Locate the cell with the specified text and output its [X, Y] center coordinate. 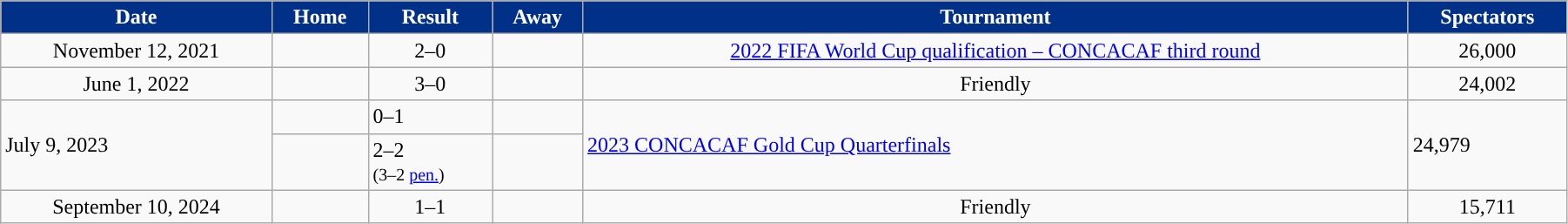
2–2(3–2 pen.) [430, 162]
15,711 [1487, 207]
September 10, 2024 [137, 207]
Tournament [995, 17]
2–0 [430, 51]
2023 CONCACAF Gold Cup Quarterfinals [995, 145]
1–1 [430, 207]
July 9, 2023 [137, 145]
Home [320, 17]
Spectators [1487, 17]
November 12, 2021 [137, 51]
24,002 [1487, 84]
2022 FIFA World Cup qualification – CONCACAF third round [995, 51]
3–0 [430, 84]
Result [430, 17]
June 1, 2022 [137, 84]
24,979 [1487, 145]
Away [538, 17]
Date [137, 17]
0–1 [430, 117]
26,000 [1487, 51]
